Locate the cell with the specified text and output its (x, y) center coordinate. 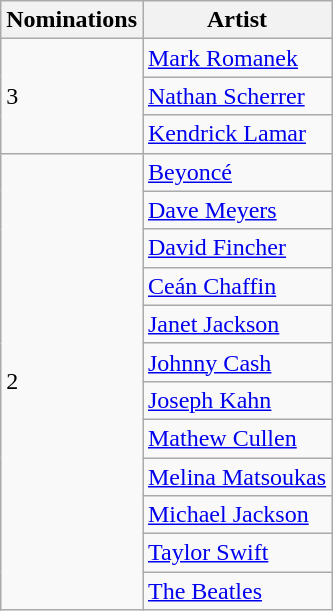
Ceán Chaffin (236, 286)
Johnny Cash (236, 362)
3 (72, 96)
Kendrick Lamar (236, 134)
Beyoncé (236, 172)
Mark Romanek (236, 58)
Janet Jackson (236, 324)
Mathew Cullen (236, 438)
Artist (236, 20)
Nathan Scherrer (236, 96)
2 (72, 382)
Joseph Kahn (236, 400)
Nominations (72, 20)
David Fincher (236, 248)
Dave Meyers (236, 210)
Michael Jackson (236, 515)
The Beatles (236, 591)
Taylor Swift (236, 553)
Melina Matsoukas (236, 477)
